Capture the cell that displays the provided text and extract its [X, Y] central coordinate. 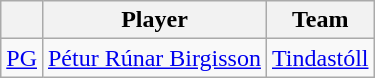
Pétur Rúnar Birgisson [154, 58]
Tindastóll [320, 58]
Player [154, 20]
PG [22, 58]
Team [320, 20]
